Identify which cell holds the provided text, then report its (x, y) central coordinate. 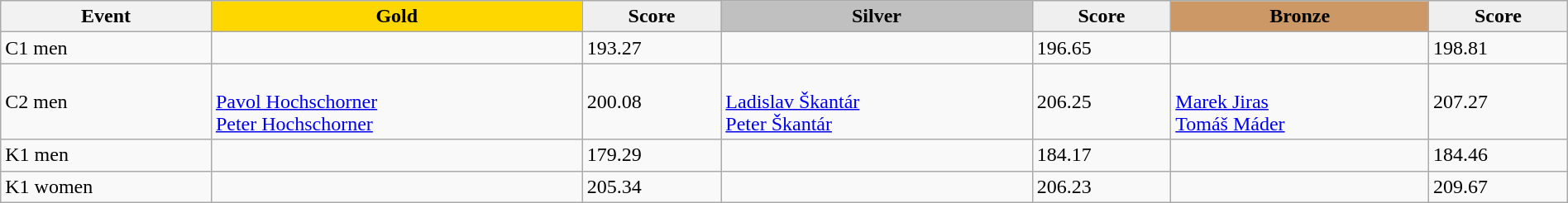
Ladislav ŠkantárPeter Škantár (877, 101)
184.17 (1102, 155)
200.08 (652, 101)
196.65 (1102, 48)
209.67 (1499, 186)
184.46 (1499, 155)
Event (106, 17)
C2 men (106, 101)
193.27 (652, 48)
207.27 (1499, 101)
Pavol HochschornerPeter Hochschorner (397, 101)
C1 men (106, 48)
205.34 (652, 186)
206.25 (1102, 101)
K1 men (106, 155)
206.23 (1102, 186)
K1 women (106, 186)
Silver (877, 17)
Marek JirasTomáš Máder (1300, 101)
Bronze (1300, 17)
179.29 (652, 155)
198.81 (1499, 48)
Gold (397, 17)
